Pinpoint the cell where the given text exists, returning its [x, y] midpoint coordinate. 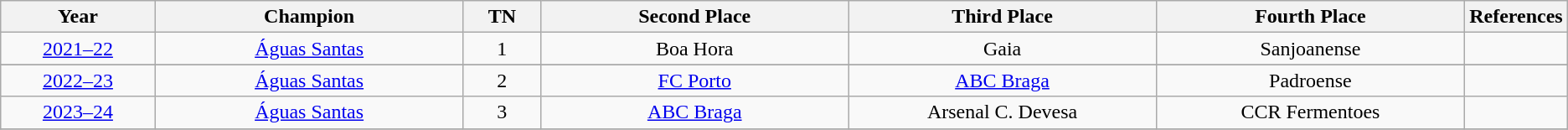
Champion [309, 17]
1 [502, 49]
Year [78, 17]
References [1516, 17]
Boa Hora [695, 49]
TN [502, 17]
2 [502, 81]
Padroense [1310, 81]
Third Place [1002, 17]
3 [502, 112]
2022–23 [78, 81]
2021–22 [78, 49]
2023–24 [78, 112]
Second Place [695, 17]
FC Porto [695, 81]
CCR Fermentoes [1310, 112]
Fourth Place [1310, 17]
Arsenal C. Devesa [1002, 112]
Gaia [1002, 49]
Sanjoanense [1310, 49]
